Capture the cell that displays the provided text and extract its (X, Y) central coordinate. 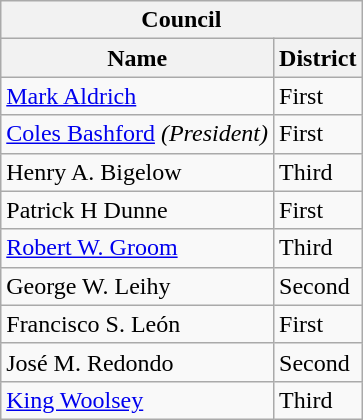
José M. Redondo (138, 362)
George W. Leihy (138, 286)
King Woolsey (138, 400)
Patrick H Dunne (138, 210)
Robert W. Groom (138, 248)
Mark Aldrich (138, 96)
Coles Bashford (President) (138, 134)
Name (138, 58)
Francisco S. León (138, 324)
Henry A. Bigelow (138, 172)
District (318, 58)
Council (182, 20)
